Detect which cell encompasses the target text, then output its (X, Y) center coordinate. 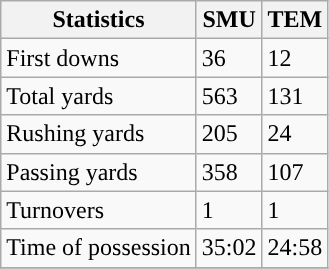
Statistics (99, 20)
24:58 (295, 248)
Turnovers (99, 210)
Time of possession (99, 248)
358 (229, 172)
Passing yards (99, 172)
First downs (99, 58)
SMU (229, 20)
12 (295, 58)
107 (295, 172)
Rushing yards (99, 134)
35:02 (229, 248)
131 (295, 96)
24 (295, 134)
36 (229, 58)
Total yards (99, 96)
563 (229, 96)
205 (229, 134)
TEM (295, 20)
